Determine the (x, y) coordinate at the center of the cell enclosing the given text.  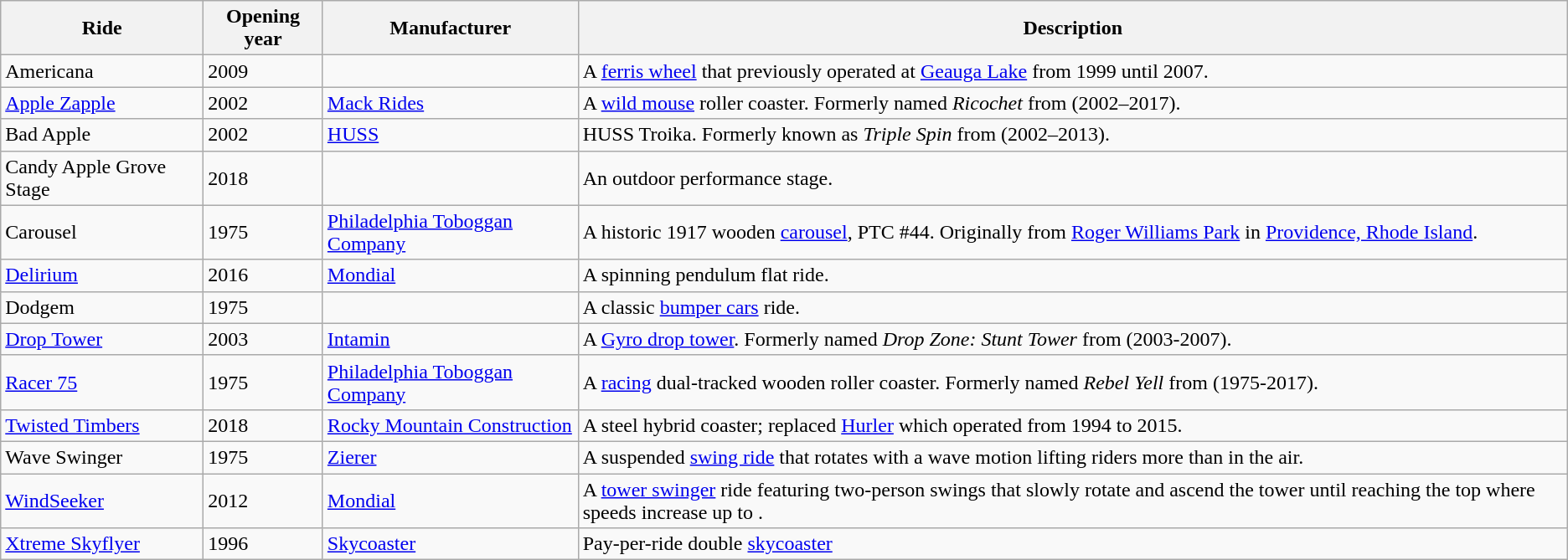
WindSeeker (102, 501)
Description (1072, 28)
Drop Tower (102, 339)
HUSS (451, 135)
A wild mouse roller coaster. Formerly named Ricochet from (2002–2017). (1072, 103)
Apple Zapple (102, 103)
Candy Apple Grove Stage (102, 177)
Twisted Timbers (102, 425)
A ferris wheel that previously operated at Geauga Lake from 1999 until 2007. (1072, 71)
Skycoaster (451, 544)
Zierer (451, 457)
1996 (263, 544)
Intamin (451, 339)
A Gyro drop tower. Formerly named Drop Zone: Stunt Tower from (2003-2007). (1072, 339)
2003 (263, 339)
2012 (263, 501)
Americana (102, 71)
Racer 75 (102, 382)
Carousel (102, 233)
Rocky Mountain Construction (451, 425)
A suspended swing ride that rotates with a wave motion lifting riders more than in the air. (1072, 457)
2016 (263, 275)
Dodgem (102, 307)
Manufacturer (451, 28)
A tower swinger ride featuring two-person swings that slowly rotate and ascend the tower until reaching the top where speeds increase up to . (1072, 501)
Mack Rides (451, 103)
2009 (263, 71)
Ride (102, 28)
Xtreme Skyflyer (102, 544)
A classic bumper cars ride. (1072, 307)
A historic 1917 wooden carousel, PTC #44. Originally from Roger Williams Park in Providence, Rhode Island. (1072, 233)
A steel hybrid coaster; replaced Hurler which operated from 1994 to 2015. (1072, 425)
A racing dual-tracked wooden roller coaster. Formerly named Rebel Yell from (1975-2017). (1072, 382)
A spinning pendulum flat ride. (1072, 275)
Delirium (102, 275)
Opening year (263, 28)
HUSS Troika. Formerly known as Triple Spin from (2002–2013). (1072, 135)
An outdoor performance stage. (1072, 177)
Pay-per-ride double skycoaster (1072, 544)
Wave Swinger (102, 457)
Bad Apple (102, 135)
